Return (X, Y) of the center of cell containing provided text 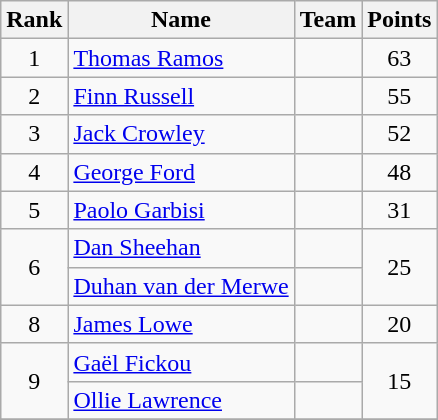
Finn Russell (181, 96)
63 (400, 58)
4 (34, 172)
Gaël Fickou (181, 362)
Ollie Lawrence (181, 400)
George Ford (181, 172)
Points (400, 20)
3 (34, 134)
Name (181, 20)
Paolo Garbisi (181, 210)
20 (400, 324)
31 (400, 210)
Rank (34, 20)
Thomas Ramos (181, 58)
2 (34, 96)
6 (34, 267)
Team (328, 20)
52 (400, 134)
Jack Crowley (181, 134)
1 (34, 58)
8 (34, 324)
5 (34, 210)
25 (400, 267)
Duhan van der Merwe (181, 286)
Dan Sheehan (181, 248)
James Lowe (181, 324)
55 (400, 96)
15 (400, 381)
48 (400, 172)
9 (34, 381)
